Extract the (x, y) coordinate from the center of the cell holding the provided text.  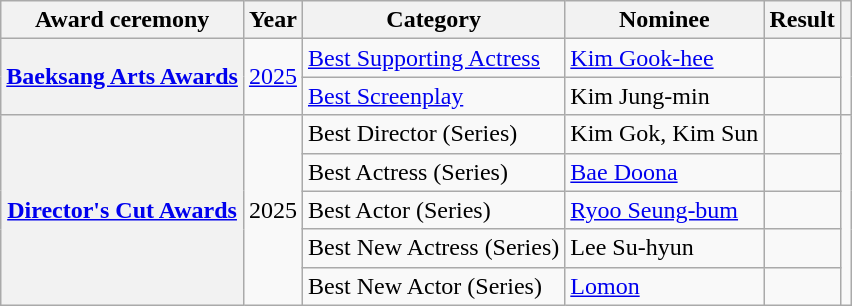
Best Director (Series) (433, 134)
Best Actress (Series) (433, 172)
Result (802, 20)
Kim Gok, Kim Sun (664, 134)
Best New Actor (Series) (433, 286)
Category (433, 20)
Award ceremony (122, 20)
Nominee (664, 20)
Best Screenplay (433, 96)
Best Supporting Actress (433, 58)
Baeksang Arts Awards (122, 77)
Ryoo Seung-bum (664, 210)
Kim Jung-min (664, 96)
Lee Su-hyun (664, 248)
Director's Cut Awards (122, 210)
Bae Doona (664, 172)
Year (272, 20)
Kim Gook-hee (664, 58)
Lomon (664, 286)
Best New Actress (Series) (433, 248)
Best Actor (Series) (433, 210)
